Locate the cell with the specified text and output its (x, y) center coordinate. 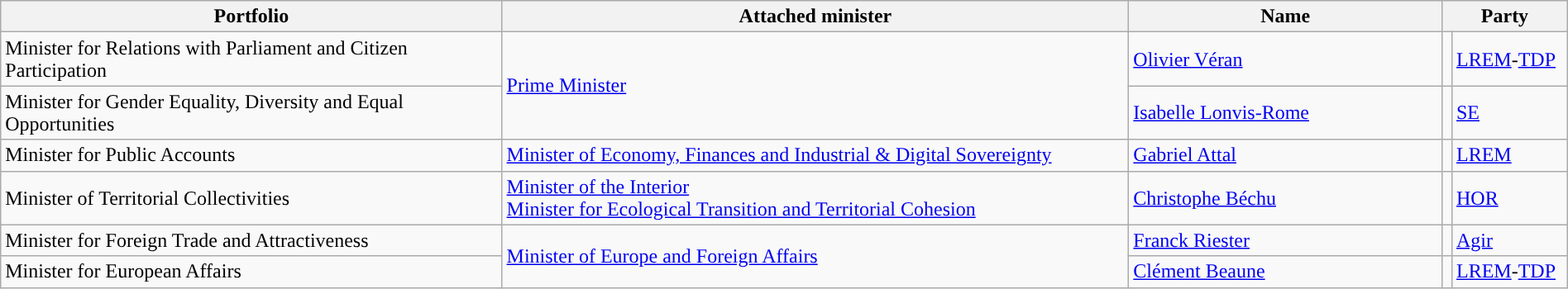
Portfolio (251, 17)
Minister of Europe and Foreign Affairs (815, 256)
Prime Minister (815, 86)
Clément Beaune (1285, 272)
Minister of Territorial Collectivities (251, 198)
Gabriel Attal (1285, 155)
LREM (1509, 155)
HOR (1509, 198)
Olivier Véran (1285, 59)
Minister of Economy, Finances and Industrial & Digital Sovereignty (815, 155)
Isabelle Lonvis-Rome (1285, 112)
Minister of the InteriorMinister for Ecological Transition and Territorial Cohesion (815, 198)
Minister for Relations with Parliament and Citizen Participation (251, 59)
Party (1505, 17)
SE (1509, 112)
Minister for Foreign Trade and Attractiveness (251, 240)
Agir (1509, 240)
Minister for European Affairs (251, 272)
Christophe Béchu (1285, 198)
Name (1285, 17)
Franck Riester (1285, 240)
Attached minister (815, 17)
Minister for Gender Equality, Diversity and Equal Opportunities (251, 112)
Minister for Public Accounts (251, 155)
